Return (X, Y) of the center of cell containing provided text 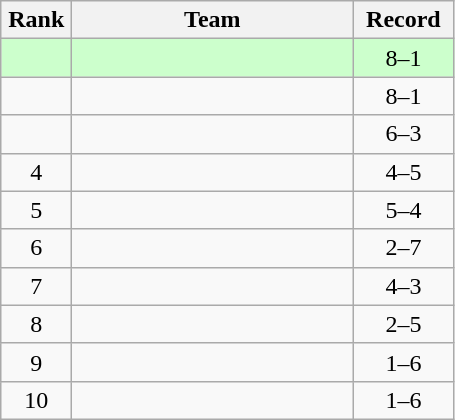
4–5 (404, 172)
6 (36, 248)
2–5 (404, 324)
8 (36, 324)
4–3 (404, 286)
5–4 (404, 210)
2–7 (404, 248)
7 (36, 286)
Team (212, 20)
6–3 (404, 134)
9 (36, 362)
5 (36, 210)
Record (404, 20)
4 (36, 172)
10 (36, 400)
Rank (36, 20)
